Pinpoint the cell where the given text exists, returning its [X, Y] midpoint coordinate. 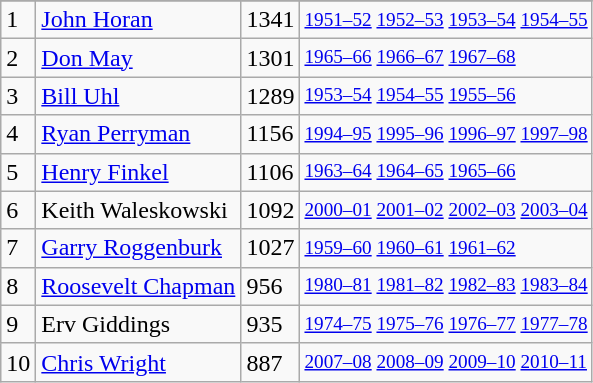
1027 [270, 248]
1965–66 1966–67 1967–68 [446, 58]
935 [270, 324]
Henry Finkel [138, 172]
Bill Uhl [138, 96]
Keith Waleskowski [138, 210]
1959–60 1960–61 1961–62 [446, 248]
1301 [270, 58]
956 [270, 286]
2000–01 2001–02 2002–03 2003–04 [446, 210]
John Horan [138, 20]
Erv Giddings [138, 324]
1 [18, 20]
5 [18, 172]
1092 [270, 210]
10 [18, 362]
1106 [270, 172]
Don May [138, 58]
Roosevelt Chapman [138, 286]
1289 [270, 96]
2007–08 2008–09 2009–10 2010–11 [446, 362]
Garry Roggenburk [138, 248]
6 [18, 210]
1341 [270, 20]
9 [18, 324]
4 [18, 134]
3 [18, 96]
1951–52 1952–53 1953–54 1954–55 [446, 20]
8 [18, 286]
2 [18, 58]
887 [270, 362]
7 [18, 248]
1980–81 1981–82 1982–83 1983–84 [446, 286]
1994–95 1995–96 1996–97 1997–98 [446, 134]
1953–54 1954–55 1955–56 [446, 96]
Ryan Perryman [138, 134]
1963–64 1964–65 1965–66 [446, 172]
1156 [270, 134]
1974–75 1975–76 1976–77 1977–78 [446, 324]
Chris Wright [138, 362]
